For the text-containing cell, return its midpoint in [x, y] coordinate format. 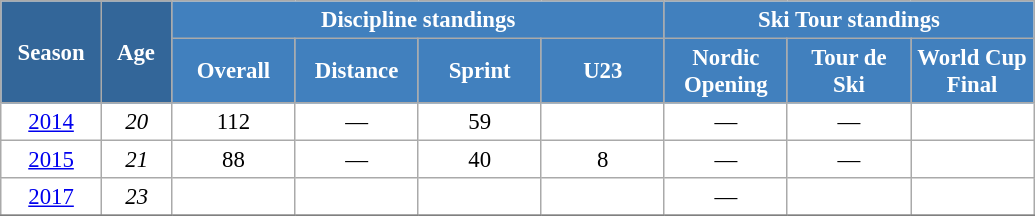
88 [234, 160]
Distance [356, 72]
Season [52, 52]
NordicOpening [726, 72]
59 [480, 122]
Tour deSki [848, 72]
8 [602, 160]
Ski Tour standings [848, 20]
21 [136, 160]
20 [136, 122]
2017 [52, 197]
World CupFinal [972, 72]
Discipline standings [418, 20]
2015 [52, 160]
40 [480, 160]
2014 [52, 122]
Age [136, 52]
Overall [234, 72]
Sprint [480, 72]
23 [136, 197]
U23 [602, 72]
112 [234, 122]
